Provide the [x, y] coordinate of the cell's center where the given text is located.  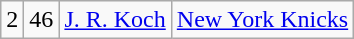
New York Knicks [262, 20]
J. R. Koch [115, 20]
2 [12, 20]
46 [42, 20]
